Find where the given text appears and provide that cell's center as [X, Y] coordinate. 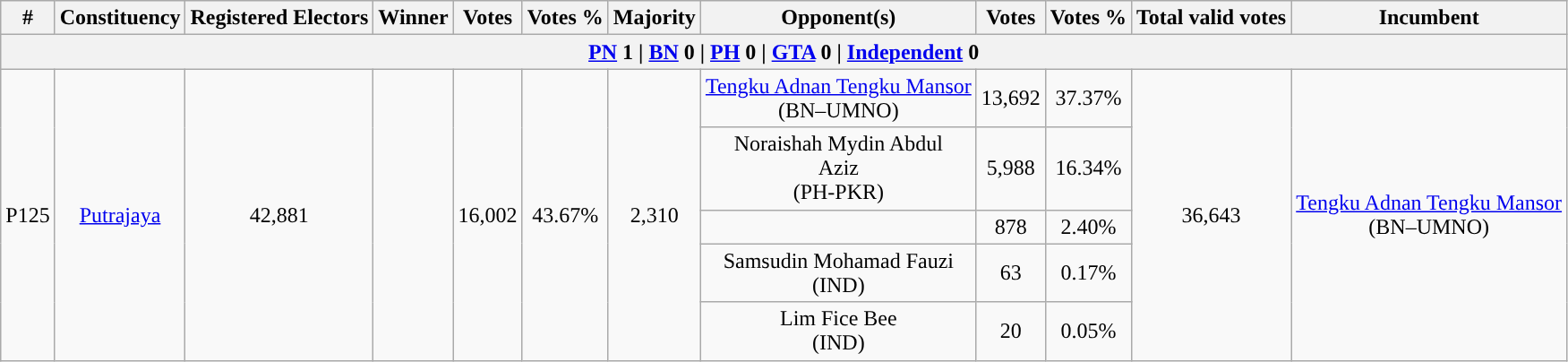
Winner [414, 18]
20 [1010, 332]
PN 1 | BN 0 | PH 0 | GTA 0 | Independent 0 [784, 52]
Registered Electors [279, 18]
2,310 [654, 215]
Constituency [120, 18]
42,881 [279, 215]
13,692 [1010, 99]
P125 [28, 215]
16.34% [1088, 168]
878 [1010, 227]
Putrajaya [120, 215]
0.17% [1088, 272]
16,002 [487, 215]
5,988 [1010, 168]
2.40% [1088, 227]
Incumbent [1429, 18]
Samsudin Mohamad Fauzi(IND) [838, 272]
Total valid votes [1212, 18]
37.37% [1088, 99]
Lim Fice Bee(IND) [838, 332]
0.05% [1088, 332]
36,643 [1212, 215]
Noraishah Mydin Abdul Aziz(PH-PKR) [838, 168]
Opponent(s) [838, 18]
63 [1010, 272]
43.67% [565, 215]
Majority [654, 18]
# [28, 18]
